From the cell containing the given text, extract its center point as (x, y) coordinate. 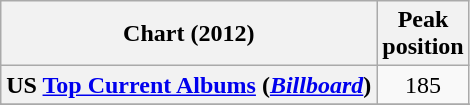
185 (423, 85)
Chart (2012) (189, 34)
Peakposition (423, 34)
US Top Current Albums (Billboard) (189, 85)
